Provide the (x, y) coordinate of the cell's center where the given text is located.  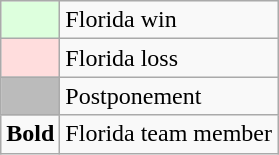
Bold (30, 134)
Florida team member (169, 134)
Florida win (169, 20)
Florida loss (169, 58)
Postponement (169, 96)
